Search for the cell housing the specified text and yield its (X, Y) center coordinate. 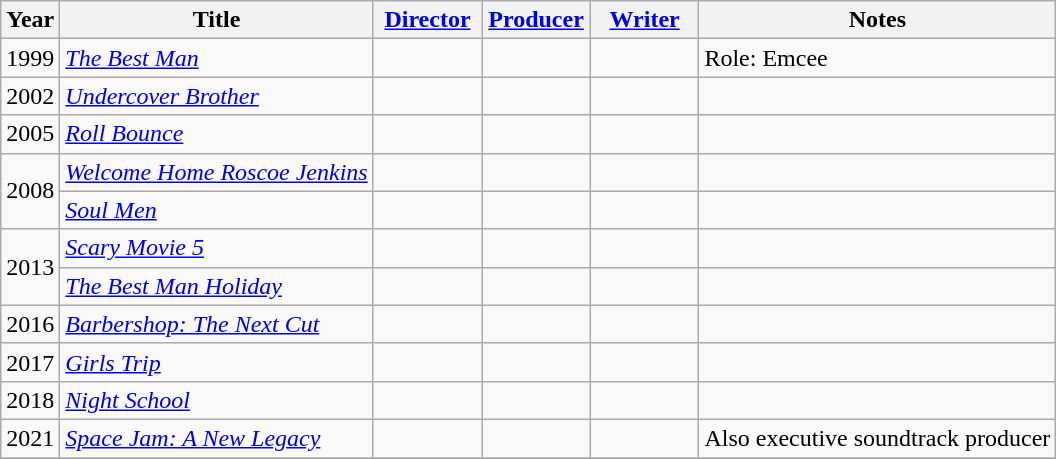
2018 (30, 400)
Welcome Home Roscoe Jenkins (216, 172)
2013 (30, 267)
Undercover Brother (216, 96)
2021 (30, 438)
2008 (30, 191)
Space Jam: A New Legacy (216, 438)
Scary Movie 5 (216, 248)
2016 (30, 324)
The Best Man (216, 58)
Notes (878, 20)
2002 (30, 96)
The Best Man Holiday (216, 286)
Producer (536, 20)
Director (428, 20)
1999 (30, 58)
Roll Bounce (216, 134)
Night School (216, 400)
Barbershop: The Next Cut (216, 324)
Also executive soundtrack producer (878, 438)
Girls Trip (216, 362)
Title (216, 20)
2017 (30, 362)
Soul Men (216, 210)
Role: Emcee (878, 58)
2005 (30, 134)
Writer (644, 20)
Year (30, 20)
